Provide the [X, Y] coordinate of the cell's center where the given text is located.  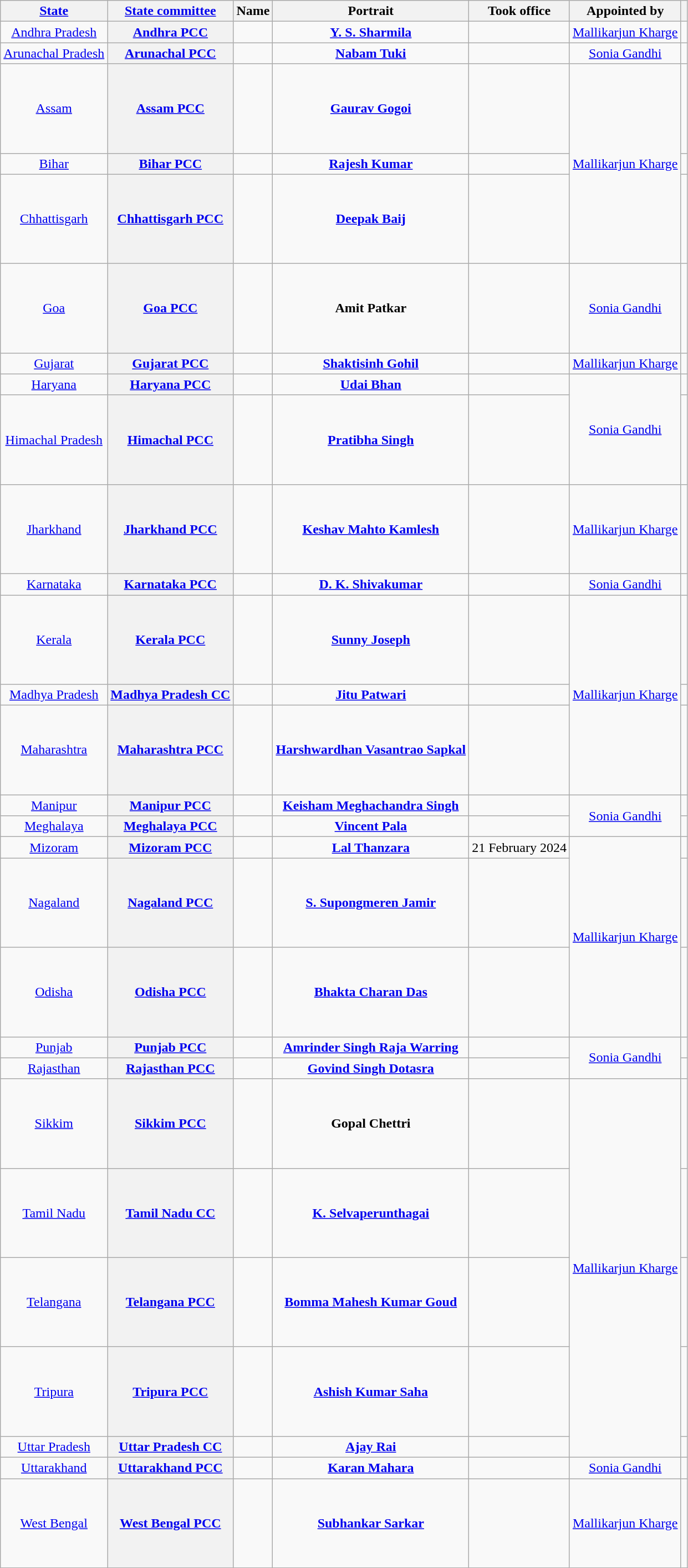
Gujarat [54, 363]
Vincent Pala [371, 826]
State committee [171, 11]
Assam [54, 109]
Bomma Mahesh Kumar Goud [371, 1302]
Ashish Kumar Saha [371, 1391]
Kerala PCC [171, 639]
21 February 2024 [519, 848]
Andhra PCC [171, 32]
Tamil Nadu [54, 1212]
Haryana PCC [171, 384]
Tamil Nadu CC [171, 1212]
Jitu Patwari [371, 695]
Sikkim [54, 1124]
Maharashtra PCC [171, 750]
Portrait [371, 11]
Punjab [54, 1047]
Sunny Joseph [371, 639]
Uttarakhand [54, 1468]
Bhakta Charan Das [371, 992]
Name [253, 11]
Amrinder Singh Raja Warring [371, 1047]
Mizoram PCC [171, 848]
Manipur [54, 805]
Keisham Meghachandra Singh [371, 805]
Bihar PCC [171, 164]
Punjab PCC [171, 1047]
Mizoram [54, 848]
Chhattisgarh PCC [171, 219]
West Bengal [54, 1523]
Odisha PCC [171, 992]
Took office [519, 11]
Deepak Baij [371, 219]
Uttarakhand PCC [171, 1468]
Andhra Pradesh [54, 32]
Y. S. Sharmila [371, 32]
Maharashtra [54, 750]
Manipur PCC [171, 805]
Bihar [54, 164]
Meghalaya PCC [171, 826]
Rajesh Kumar [371, 164]
Harshwardhan Vasantrao Sapkal [371, 750]
Keshav Mahto Kamlesh [371, 529]
Gaurav Gogoi [371, 109]
Nagaland PCC [171, 903]
State [54, 11]
Gopal Chettri [371, 1124]
Gujarat PCC [171, 363]
K. Selvaperunthagai [371, 1212]
Chhattisgarh [54, 219]
Govind Singh Dotasra [371, 1068]
Ajay Rai [371, 1447]
Himachal PCC [171, 439]
Odisha [54, 992]
Arunachal PCC [171, 53]
Rajasthan [54, 1068]
Subhankar Sarkar [371, 1523]
Karnataka PCC [171, 584]
Shaktisinh Gohil [371, 363]
Goa PCC [171, 308]
Uttar Pradesh CC [171, 1447]
Karnataka [54, 584]
Madhya Pradesh [54, 695]
Himachal Pradesh [54, 439]
D. K. Shivakumar [371, 584]
Rajasthan PCC [171, 1068]
Goa [54, 308]
Arunachal Pradesh [54, 53]
Sikkim PCC [171, 1124]
Udai Bhan [371, 384]
Jharkhand [54, 529]
Madhya Pradesh CC [171, 695]
Amit Patkar [371, 308]
Telangana PCC [171, 1302]
Assam PCC [171, 109]
Meghalaya [54, 826]
Pratibha Singh [371, 439]
Kerala [54, 639]
Uttar Pradesh [54, 1447]
Lal Thanzara [371, 848]
Karan Mahara [371, 1468]
Jharkhand PCC [171, 529]
Appointed by [625, 11]
Nagaland [54, 903]
Telangana [54, 1302]
West Bengal PCC [171, 1523]
Tripura PCC [171, 1391]
Haryana [54, 384]
S. Supongmeren Jamir [371, 903]
Nabam Tuki [371, 53]
Tripura [54, 1391]
